Provide the (x, y) coordinate of the cell's center where the given text is located.  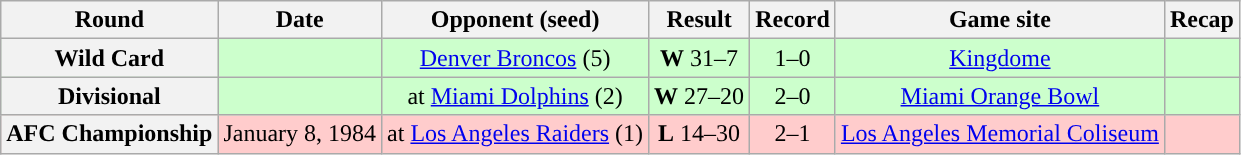
AFC Championship (110, 134)
Date (300, 20)
W 27–20 (700, 96)
Los Angeles Memorial Coliseum (1000, 134)
Record (793, 20)
W 31–7 (700, 58)
Recap (1202, 20)
at Miami Dolphins (2) (516, 96)
Miami Orange Bowl (1000, 96)
2–0 (793, 96)
Round (110, 20)
Result (700, 20)
at Los Angeles Raiders (1) (516, 134)
Opponent (seed) (516, 20)
L 14–30 (700, 134)
Kingdome (1000, 58)
1–0 (793, 58)
Denver Broncos (5) (516, 58)
2–1 (793, 134)
Divisional (110, 96)
January 8, 1984 (300, 134)
Game site (1000, 20)
Wild Card (110, 58)
